Scan for the cell matching the given text and deliver its (X, Y) coordinate at center. 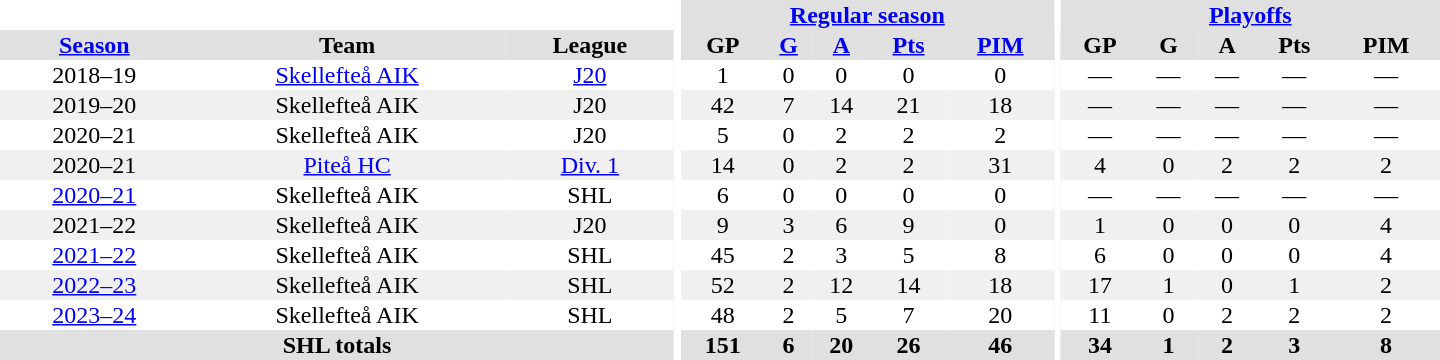
Piteå HC (348, 165)
21 (909, 105)
34 (1100, 345)
46 (1000, 345)
2023–24 (94, 315)
17 (1100, 285)
Div. 1 (590, 165)
42 (724, 105)
48 (724, 315)
Team (348, 45)
2018–19 (94, 75)
45 (724, 255)
31 (1000, 165)
2019–20 (94, 105)
26 (909, 345)
SHL totals (337, 345)
Season (94, 45)
2022–23 (94, 285)
151 (724, 345)
Regular season (868, 15)
12 (842, 285)
Playoffs (1250, 15)
11 (1100, 315)
52 (724, 285)
League (590, 45)
